Pinpoint the cell where the given text exists, returning its (X, Y) midpoint coordinate. 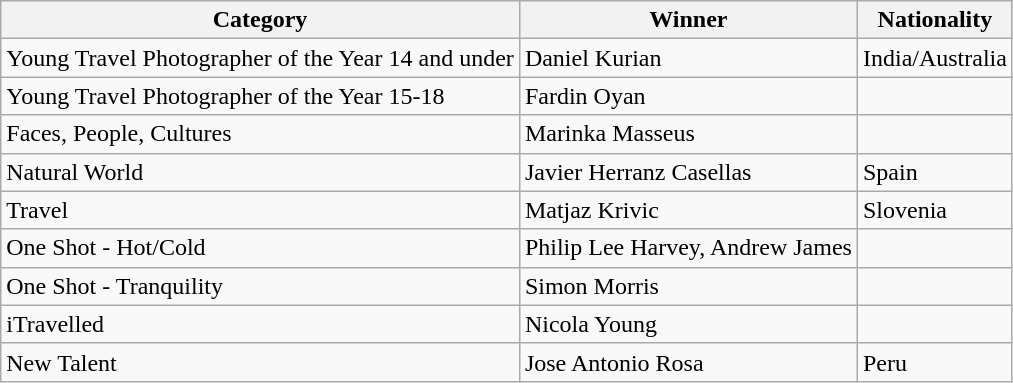
Natural World (260, 172)
Fardin Oyan (688, 96)
One Shot - Tranquility (260, 286)
New Talent (260, 362)
Peru (934, 362)
Philip Lee Harvey, Andrew James (688, 248)
Nicola Young (688, 324)
Simon Morris (688, 286)
One Shot - Hot/Cold (260, 248)
Faces, People, Cultures (260, 134)
Slovenia (934, 210)
Travel (260, 210)
Marinka Masseus (688, 134)
Winner (688, 20)
India/Australia (934, 58)
Spain (934, 172)
Young Travel Photographer of the Year 15-18 (260, 96)
iTravelled (260, 324)
Category (260, 20)
Matjaz Krivic (688, 210)
Daniel Kurian (688, 58)
Young Travel Photographer of the Year 14 and under (260, 58)
Nationality (934, 20)
Javier Herranz Casellas (688, 172)
Jose Antonio Rosa (688, 362)
